Output the (x, y) coordinate of the center of the cell containing the given text.  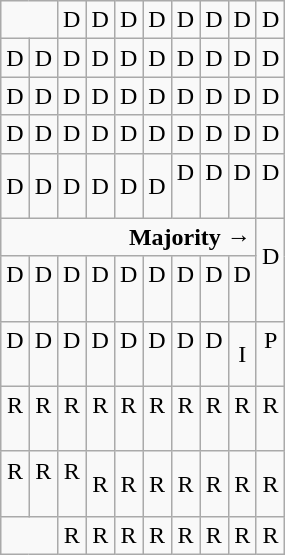
Majority → (129, 237)
I (242, 354)
P (270, 354)
